Capture the cell that displays the provided text and extract its [x, y] central coordinate. 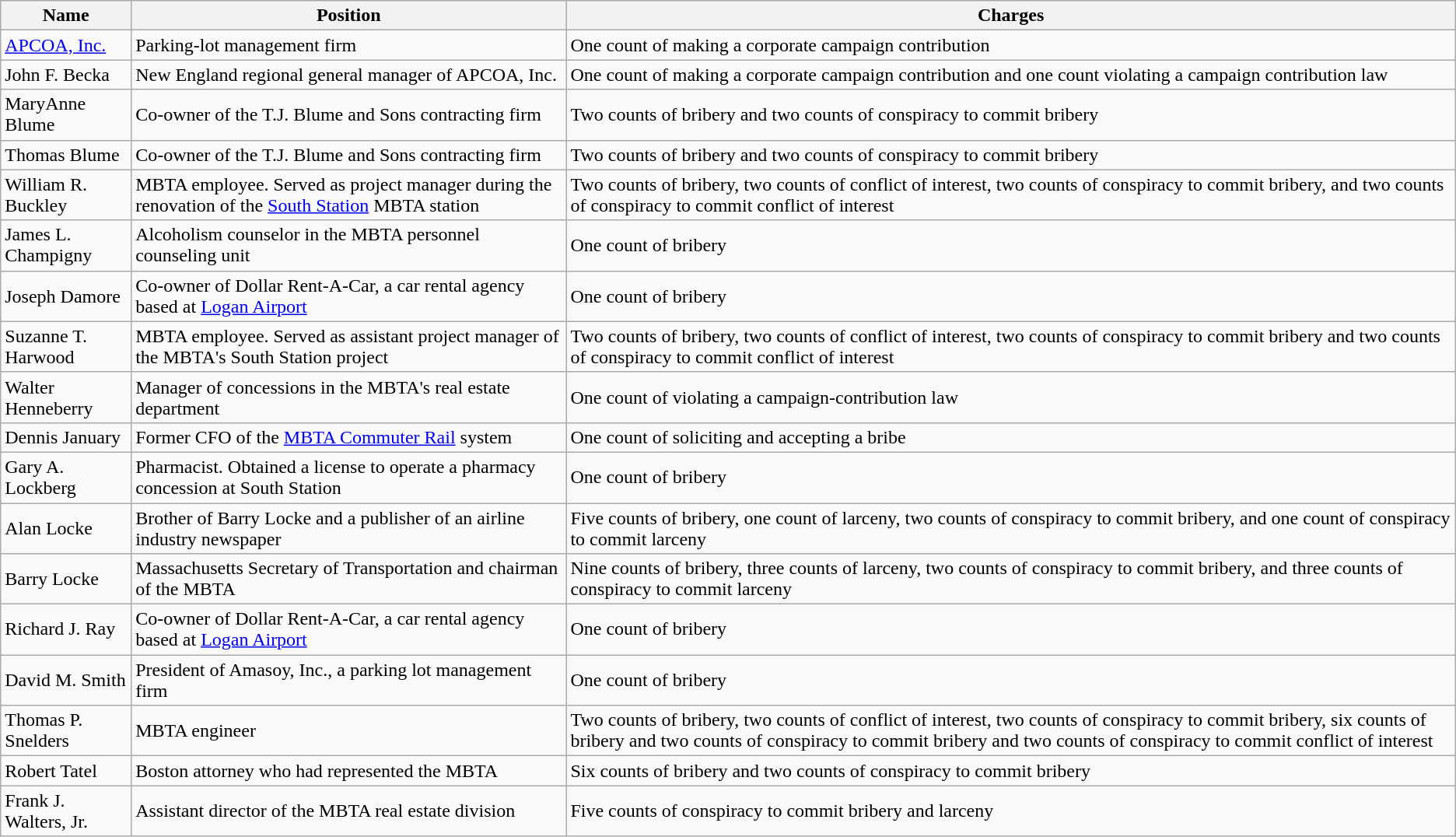
MBTA engineer [348, 731]
Manager of concessions in the MBTA's real estate department [348, 397]
Massachusetts Secretary of Transportation and chairman of the MBTA [348, 579]
One count of soliciting and accepting a bribe [1011, 437]
James L. Champigny [66, 246]
Dennis January [66, 437]
David M. Smith [66, 680]
New England regional general manager of APCOA, Inc. [348, 75]
MBTA employee. Served as assistant project manager of the MBTA's South Station project [348, 347]
Alan Locke [66, 527]
Thomas Blume [66, 155]
Boston attorney who had represented the MBTA [348, 771]
Walter Henneberry [66, 397]
Thomas P. Snelders [66, 731]
Brother of Barry Locke and a publisher of an airline industry newspaper [348, 527]
Robert Tatel [66, 771]
MaryAnne Blume [66, 115]
APCOA, Inc. [66, 45]
Five counts of bribery, one count of larceny, two counts of conspiracy to commit bribery, and one count of conspiracy to commit larceny [1011, 527]
MBTA employee. Served as project manager during the renovation of the South Station MBTA station [348, 194]
One count of making a corporate campaign contribution [1011, 45]
Position [348, 16]
Alcoholism counselor in the MBTA personnel counseling unit [348, 246]
Suzanne T. Harwood [66, 347]
Barry Locke [66, 579]
Charges [1011, 16]
Gary A. Lockberg [66, 478]
Six counts of bribery and two counts of conspiracy to commit bribery [1011, 771]
President of Amasoy, Inc., a parking lot management firm [348, 680]
Pharmacist. Obtained a license to operate a pharmacy concession at South Station [348, 478]
Parking-lot management firm [348, 45]
John F. Becka [66, 75]
One count of making a corporate campaign contribution and one count violating a campaign contribution law [1011, 75]
Joseph Damore [66, 296]
Frank J. Walters, Jr. [66, 811]
Former CFO of the MBTA Commuter Rail system [348, 437]
Richard J. Ray [66, 630]
Five counts of conspiracy to commit bribery and larceny [1011, 811]
Assistant director of the MBTA real estate division [348, 811]
Nine counts of bribery, three counts of larceny, two counts of conspiracy to commit bribery, and three counts of conspiracy to commit larceny [1011, 579]
Name [66, 16]
One count of violating a campaign-contribution law [1011, 397]
William R. Buckley [66, 194]
